Determine the (x, y) coordinate at the center of the cell enclosing the given text.  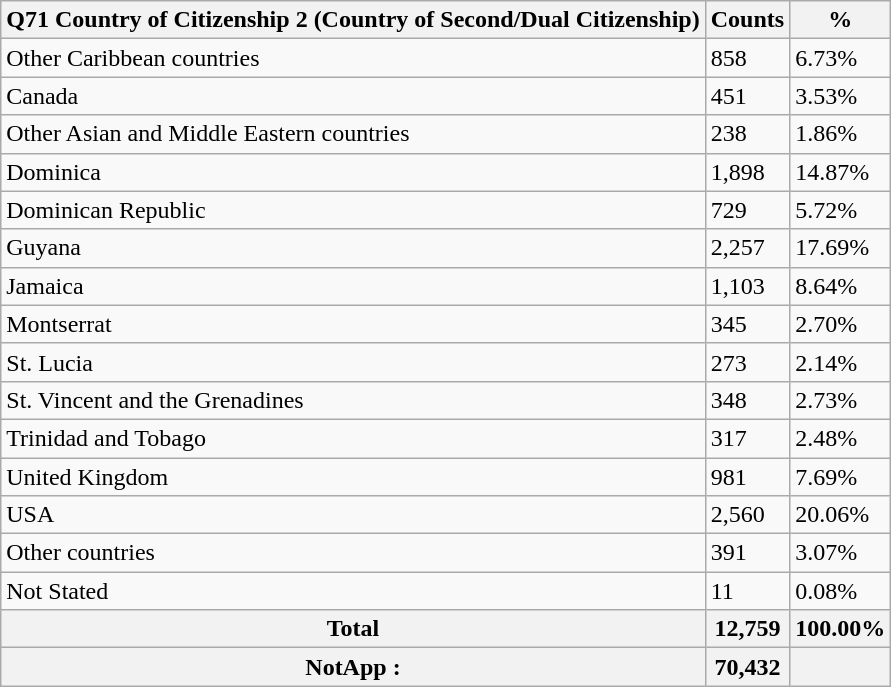
317 (747, 438)
NotApp : (353, 667)
12,759 (747, 629)
70,432 (747, 667)
Not Stated (353, 591)
Counts (747, 20)
Canada (353, 96)
United Kingdom (353, 477)
1,898 (747, 172)
St. Vincent and the Grenadines (353, 400)
1,103 (747, 286)
2.48% (840, 438)
USA (353, 515)
451 (747, 96)
981 (747, 477)
% (840, 20)
345 (747, 324)
20.06% (840, 515)
St. Lucia (353, 362)
2.14% (840, 362)
273 (747, 362)
7.69% (840, 477)
Other Asian and Middle Eastern countries (353, 134)
3.53% (840, 96)
Other countries (353, 553)
Dominica (353, 172)
1.86% (840, 134)
Guyana (353, 248)
Other Caribbean countries (353, 58)
8.64% (840, 286)
Trinidad and Tobago (353, 438)
Jamaica (353, 286)
17.69% (840, 248)
729 (747, 210)
3.07% (840, 553)
2,560 (747, 515)
238 (747, 134)
6.73% (840, 58)
858 (747, 58)
Dominican Republic (353, 210)
0.08% (840, 591)
391 (747, 553)
Montserrat (353, 324)
14.87% (840, 172)
2,257 (747, 248)
348 (747, 400)
11 (747, 591)
Total (353, 629)
100.00% (840, 629)
2.73% (840, 400)
Q71 Country of Citizenship 2 (Country of Second/Dual Citizenship) (353, 20)
2.70% (840, 324)
5.72% (840, 210)
